Output the [X, Y] coordinate of the center of the cell containing the given text.  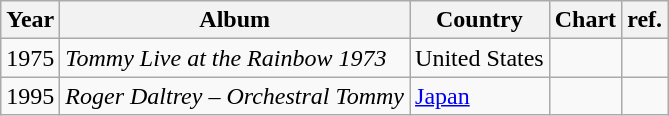
1995 [30, 96]
Album [235, 20]
Year [30, 20]
United States [480, 58]
Country [480, 20]
Tommy Live at the Rainbow 1973 [235, 58]
Roger Daltrey – Orchestral Tommy [235, 96]
Chart [585, 20]
1975 [30, 58]
Japan [480, 96]
ref. [645, 20]
